Return [x, y] of the center of cell containing provided text 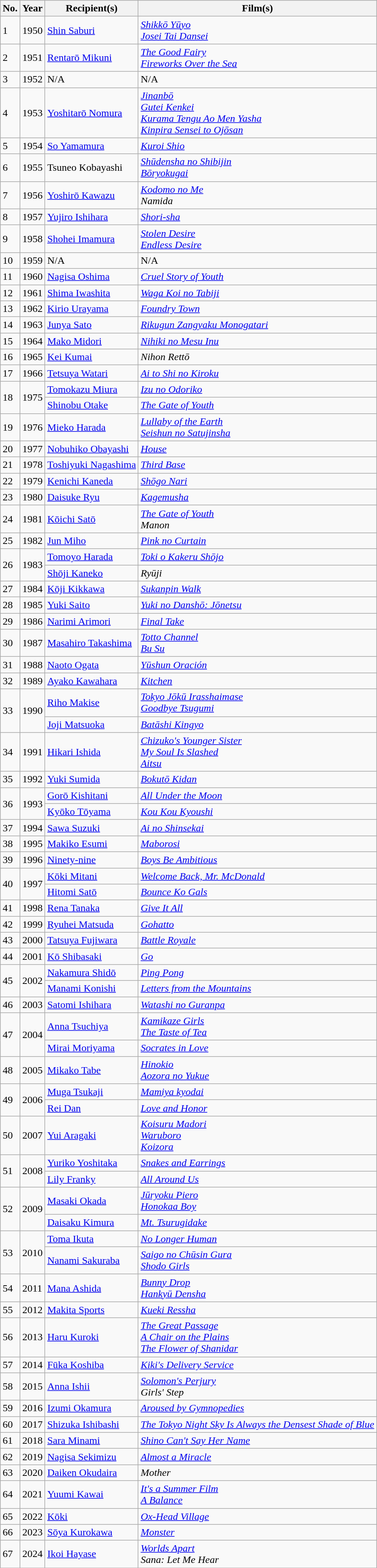
Final Take [257, 621]
2019 [32, 1456]
1996 [32, 860]
Yuumi Kawai [91, 1494]
57 [10, 1365]
Junya Sato [91, 325]
1995 [32, 844]
1966 [32, 373]
43 [10, 940]
2020 [32, 1472]
Bunny DropHankyū Densha [257, 1288]
Mamiya kyodai [257, 1092]
Aroused by Gymnopedies [257, 1408]
Kou Kou Kyoushi [257, 811]
6 [10, 167]
Tatsuya Fujiwara [91, 940]
Tomokazu Miura [91, 389]
Worlds ApartSana: Let Me Hear [257, 1554]
Tokyo Jōkū IrasshaimaseGoodbye Tsugumi [257, 702]
Haru Kuroki [91, 1337]
1976 [32, 427]
53 [10, 1253]
Rena Tanaka [91, 908]
Anna Tsuchiya [91, 1026]
Letters from the Mountains [257, 989]
Foundry Town [257, 309]
2007 [32, 1135]
Stolen DesireEndless Desire [257, 238]
The Tokyo Night Sky Is Always the Densest Shade of Blue [257, 1424]
Yūshun Oración [257, 665]
1951 [32, 57]
28 [10, 605]
2009 [32, 1209]
Give It All [257, 908]
59 [10, 1408]
20 [10, 449]
Ryuhei Matsuda [91, 924]
Kōki Mitani [91, 876]
2018 [32, 1440]
Riho Makise [91, 702]
HinokioAozora no Yukue [257, 1070]
Nagisa Sekimizu [91, 1456]
58 [10, 1386]
2011 [32, 1288]
2003 [32, 1005]
Narimi Arimori [91, 621]
Ai to Shi no Kiroku [257, 373]
1954 [32, 146]
1991 [32, 752]
Kodomo no MeNamida [257, 195]
44 [10, 956]
Third Base [257, 465]
Yuriko Yoshitaka [91, 1163]
Ping Pong [257, 972]
2002 [32, 981]
Yoshitarō Nomura [91, 112]
Batāshi Kingyo [257, 724]
38 [10, 844]
2010 [32, 1253]
35 [10, 779]
2014 [32, 1365]
9 [10, 238]
47 [10, 1035]
It's a Summer FilmA Balance [257, 1494]
Ikoi Hayase [91, 1554]
Izumi Okamura [91, 1408]
Watashi no Guranpa [257, 1005]
Mirai Moriyama [91, 1048]
Makita Sports [91, 1310]
37 [10, 828]
2 [10, 57]
Kiki's Delivery Service [257, 1365]
40 [10, 884]
Yuki no Danshō: Jōnetsu [257, 605]
26 [10, 565]
Ninety-nine [91, 860]
Ayako Kawahara [91, 681]
65 [10, 1516]
Kirio Urayama [91, 309]
Sawa Suzuki [91, 828]
Shino Can't Say Her Name [257, 1440]
1977 [32, 449]
Shizuka Ishibashi [91, 1424]
Kōki [91, 1516]
32 [10, 681]
Welcome Back, Mr. McDonald [257, 876]
Koisuru MadoriWaruboroKoizora [257, 1135]
Recipient(s) [91, 8]
29 [10, 621]
Toki o Kakeru Shōjo [257, 557]
Shūdensha no ShibijinBōryokugai [257, 167]
Kueki Ressha [257, 1310]
Kōji Kikkawa [91, 589]
2024 [32, 1554]
Yuki Sumida [91, 779]
2015 [32, 1386]
50 [10, 1135]
2000 [32, 940]
Toma Ikuta [91, 1239]
14 [10, 325]
Socrates in Love [257, 1048]
1962 [32, 309]
1980 [32, 497]
Waga Koi no Tabiji [257, 293]
62 [10, 1456]
1963 [32, 325]
Solomon's PerjuryGirls' Step [257, 1386]
1960 [32, 276]
Go [257, 956]
Nanami Sakuraba [91, 1260]
39 [10, 860]
7 [10, 195]
1978 [32, 465]
Satomi Ishihara [91, 1005]
The Gate of Youth [257, 405]
36 [10, 803]
11 [10, 276]
Hikari Ishida [91, 752]
Shōgo Nari [257, 481]
Maborosi [257, 844]
Naoto Ogata [91, 665]
55 [10, 1310]
1958 [32, 238]
63 [10, 1472]
Shikkō YūyoJosei Tai Dansei [257, 30]
Kō Shibasaki [91, 956]
48 [10, 1070]
Nihiki no Mesu Inu [257, 341]
Pink no Curtain [257, 541]
Nakamura Shidō [91, 972]
13 [10, 309]
Rei Dan [91, 1108]
1975 [32, 397]
2023 [32, 1532]
Monster [257, 1532]
Chizuko's Younger SisterMy Soul Is SlashedAitsu [257, 752]
1955 [32, 167]
2021 [32, 1494]
1956 [32, 195]
2005 [32, 1070]
Mikako Tabe [91, 1070]
Yujiro Ishihara [91, 217]
1964 [32, 341]
1985 [32, 605]
Rikugun Zangyaku Monogatari [257, 325]
8 [10, 217]
Kyōko Tōyama [91, 811]
Almost a Miracle [257, 1456]
So Yamamura [91, 146]
42 [10, 924]
Shohei Imamura [91, 238]
2006 [32, 1100]
1953 [32, 112]
Shori-sha [257, 217]
33 [10, 711]
1984 [32, 589]
22 [10, 481]
1961 [32, 293]
Yoshirō Kawazu [91, 195]
18 [10, 397]
4 [10, 112]
Gorō Kishitani [91, 795]
Daisuke Ryu [91, 497]
Shin Saburi [91, 30]
Snakes and Earrings [257, 1163]
All Around Us [257, 1179]
49 [10, 1100]
1992 [32, 779]
The Good FairyFireworks Over the Sea [257, 57]
52 [10, 1209]
1952 [32, 79]
16 [10, 357]
Rentarō Mikuni [91, 57]
Nihon Rettō [257, 357]
Boys Be Ambitious [257, 860]
Kagemusha [257, 497]
Sukanpin Walk [257, 589]
1994 [32, 828]
Nagisa Oshima [91, 276]
The Great PassageA Chair on the PlainsThe Flower of Shanidar [257, 1337]
61 [10, 1440]
Mako Midori [91, 341]
1979 [32, 481]
Daiken Okudaira [91, 1472]
Gohatto [257, 924]
Muga Tsukaji [91, 1092]
Year [32, 8]
The Gate of YouthManon [257, 519]
67 [10, 1554]
51 [10, 1171]
1983 [32, 565]
Yuki Saito [91, 605]
54 [10, 1288]
17 [10, 373]
Shinobu Otake [91, 405]
1959 [32, 260]
1981 [32, 519]
Kei Kumai [91, 357]
24 [10, 519]
Ryūji [257, 573]
Tetsuya Watari [91, 373]
2001 [32, 956]
2017 [32, 1424]
Battle Royale [257, 940]
Love and Honor [257, 1108]
Lullaby of the EarthSeishun no Satujinsha [257, 427]
21 [10, 465]
No. [10, 8]
Yui Aragaki [91, 1135]
Kamikaze GirlsThe Taste of Tea [257, 1026]
Toshiyuki Nagashima [91, 465]
25 [10, 541]
41 [10, 908]
Daisaku Kimura [91, 1223]
66 [10, 1532]
Tomoyo Harada [91, 557]
1990 [32, 711]
Joji Matsuoka [91, 724]
JinanbōGutei KenkeiKurama Tengu Ao Men YashaKinpira Sensei to Ojōsan [257, 112]
Mother [257, 1472]
Mt. Tsurugidake [257, 1223]
Mieko Harada [91, 427]
Hitomi Satō [91, 892]
1965 [32, 357]
1987 [32, 643]
34 [10, 752]
23 [10, 497]
Bokutō Kidan [257, 779]
Izu no Odoriko [257, 389]
2012 [32, 1310]
Saigo no Chūsin GuraShodo Girls [257, 1260]
19 [10, 427]
1998 [32, 908]
1989 [32, 681]
Masaki Okada [91, 1201]
Kōichi Satō [91, 519]
60 [10, 1424]
10 [10, 260]
Jūryoku PieroHonokaa Boy [257, 1201]
Bounce Ko Gals [257, 892]
1993 [32, 803]
Jun Miho [91, 541]
2022 [32, 1516]
Ai no Shinsekai [257, 828]
Cruel Story of Youth [257, 276]
Shima Iwashita [91, 293]
Anna Ishii [91, 1386]
Tsuneo Kobayashi [91, 167]
Masahiro Takashima [91, 643]
Fūka Koshiba [91, 1365]
2013 [32, 1337]
27 [10, 589]
Sōya Kurokawa [91, 1532]
House [257, 449]
31 [10, 665]
Kenichi Kaneda [91, 481]
1957 [32, 217]
1986 [32, 621]
15 [10, 341]
Nobuhiko Obayashi [91, 449]
Film(s) [257, 8]
56 [10, 1337]
2008 [32, 1171]
Makiko Esumi [91, 844]
46 [10, 1005]
Totto ChannelBu Su [257, 643]
5 [10, 146]
1950 [32, 30]
Ox-Head Village [257, 1516]
45 [10, 981]
2004 [32, 1035]
Manami Konishi [91, 989]
No Longer Human [257, 1239]
1988 [32, 665]
3 [10, 79]
Shōji Kaneko [91, 573]
12 [10, 293]
1 [10, 30]
1982 [32, 541]
64 [10, 1494]
All Under the Moon [257, 795]
30 [10, 643]
Mana Ashida [91, 1288]
Kuroi Shio [257, 146]
2016 [32, 1408]
1999 [32, 924]
1997 [32, 884]
Lily Franky [91, 1179]
Sara Minami [91, 1440]
Kitchen [257, 681]
